Provide the (X, Y) coordinate of the cell's center where the given text is located.  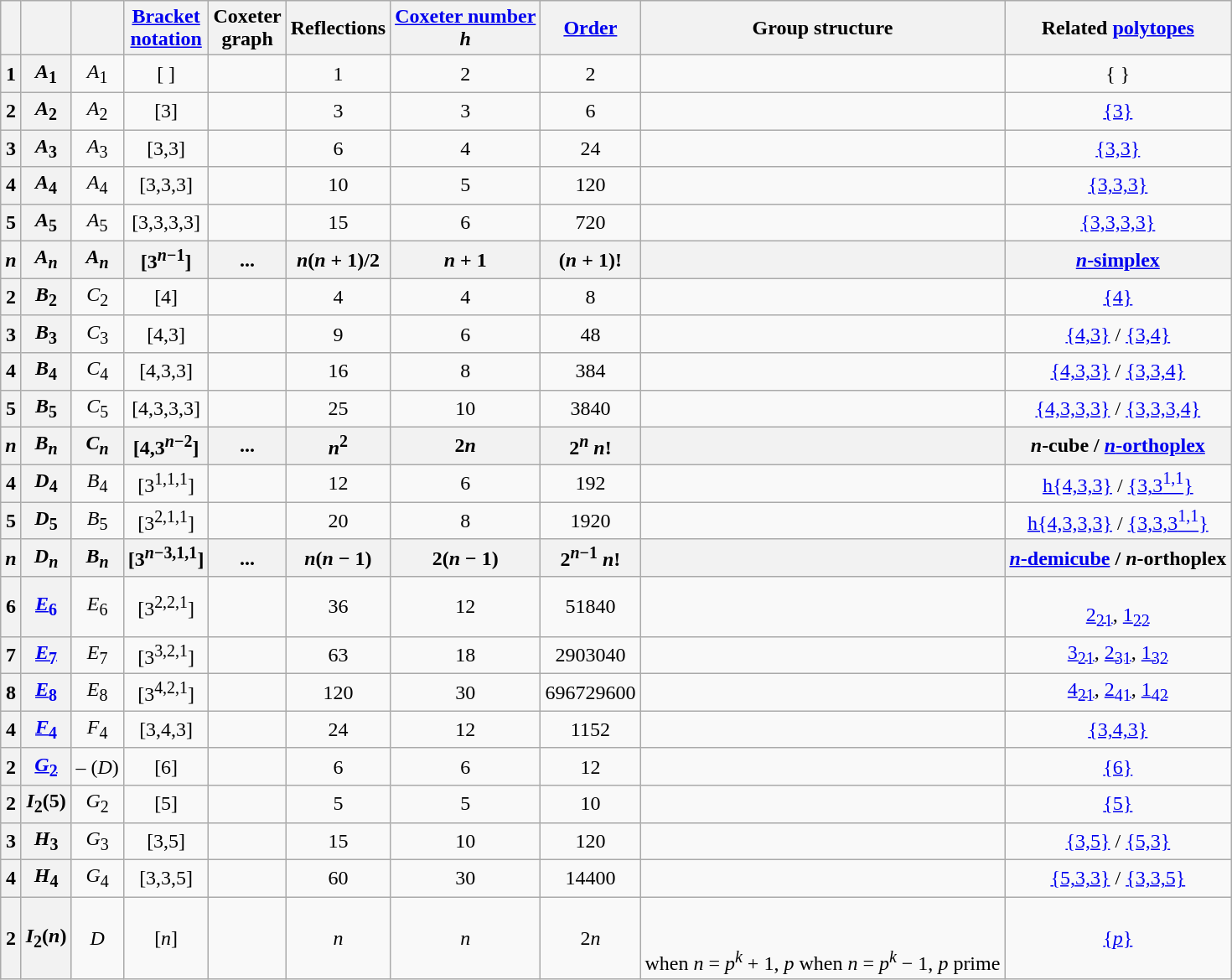
n(n − 1) (338, 558)
[4] (166, 297)
Order (590, 29)
{6} (1118, 766)
n-demicube / n-orthoplex (1118, 558)
Group structure (823, 29)
Cn (97, 446)
[3,3,3,3] (166, 222)
G4 (97, 879)
H3 (46, 841)
[5] (166, 804)
{4,3,3} / {3,3,4} (1118, 371)
192 (590, 483)
25 (338, 408)
C3 (97, 334)
[n] (166, 939)
321, 231, 132 (1118, 656)
Coxeter numberh (466, 29)
[3,5] (166, 841)
[33,2,1] (166, 656)
16 (338, 371)
14400 (590, 879)
{4,3} / {3,4} (1118, 334)
Reflections (338, 29)
384 (590, 371)
C2 (97, 297)
[4,3n−2] (166, 446)
7 (11, 656)
I2(n) (46, 939)
20 (338, 521)
{4} (1118, 297)
H4 (46, 879)
[4,3,3] (166, 371)
2n n! (590, 446)
[4,3,3,3] (166, 408)
2(n − 1) (466, 558)
{3} (1118, 111)
{5} (1118, 804)
Related polytopes (1118, 29)
63 (338, 656)
{3,3,3,3} (1118, 222)
{p} (1118, 939)
421, 241, 142 (1118, 692)
C5 (97, 408)
{3,5} / {5,3} (1118, 841)
[32,2,1] (166, 607)
h{4,3,3} / {3,31,1} (1118, 483)
2n−1 n! (590, 558)
C4 (97, 371)
– (D) (97, 766)
221, 122 (1118, 607)
D (97, 939)
Bracketnotation (166, 29)
36 (338, 607)
D5 (46, 521)
696729600 (590, 692)
48 (590, 334)
{4,3,3,3} / {3,3,3,4} (1118, 408)
G3 (97, 841)
3840 (590, 408)
{ } (1118, 74)
[3n−1] (166, 260)
[3] (166, 111)
{3,3} (1118, 148)
720 (590, 222)
9 (338, 334)
(n + 1)! (590, 260)
1920 (590, 521)
[31,1,1] (166, 483)
Dn (46, 558)
[3,3,3] (166, 185)
[34,2,1] (166, 692)
n + 1 (466, 260)
51840 (590, 607)
Coxetergraph (247, 29)
[3n−3,1,1] (166, 558)
n-cube / n-orthoplex (1118, 446)
{3,4,3} (1118, 729)
B3 (46, 334)
B2 (46, 297)
60 (338, 879)
1152 (590, 729)
n(n + 1)/2 (338, 260)
n2 (338, 446)
{5,3,3} / {3,3,5} (1118, 879)
[3,4,3] (166, 729)
[3,3] (166, 148)
[3,3,5] (166, 879)
when n = pk + 1, p when n = pk − 1, p prime (823, 939)
I2(5) (46, 804)
{3,3,3} (1118, 185)
2903040 (590, 656)
[ ] (166, 74)
[4,3] (166, 334)
[6] (166, 766)
D4 (46, 483)
[32,1,1] (166, 521)
n-simplex (1118, 260)
h{4,3,3,3} / {3,3,31,1} (1118, 521)
18 (466, 656)
